From the cell containing the given text, extract its center point as [X, Y] coordinate. 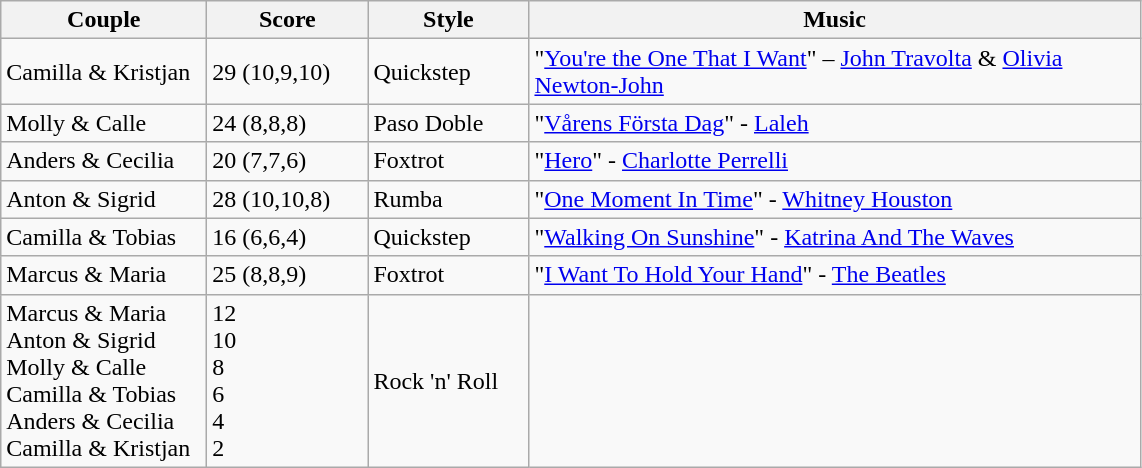
Marcus & Maria [104, 275]
"One Moment In Time" - Whitney Houston [834, 199]
Anton & Sigrid [104, 199]
"I Want To Hold Your Hand" - The Beatles [834, 275]
24 (8,8,8) [288, 123]
16 (6,6,4) [288, 237]
Marcus & MariaAnton & SigridMolly & CalleCamilla & TobiasAnders & CeciliaCamilla & Kristjan [104, 380]
Camilla & Kristjan [104, 72]
"Hero" - Charlotte Perrelli [834, 161]
Anders & Cecilia [104, 161]
"Vårens Första Dag" - Laleh [834, 123]
"You're the One That I Want" – John Travolta & Olivia Newton-John [834, 72]
Camilla & Tobias [104, 237]
Style [448, 20]
29 (10,9,10) [288, 72]
Score [288, 20]
12108642 [288, 380]
28 (10,10,8) [288, 199]
Molly & Calle [104, 123]
20 (7,7,6) [288, 161]
Paso Doble [448, 123]
Music [834, 20]
Rumba [448, 199]
25 (8,8,9) [288, 275]
"Walking On Sunshine" - Katrina And The Waves [834, 237]
Rock 'n' Roll [448, 380]
Couple [104, 20]
